Extract the [x, y] coordinate from the center of the cell holding the provided text.  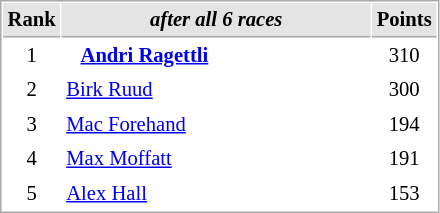
Rank [32, 20]
Points [404, 20]
3 [32, 124]
Mac Forehand [216, 124]
310 [404, 56]
300 [404, 90]
after all 6 races [216, 20]
Alex Hall [216, 194]
4 [32, 158]
Birk Ruud [216, 90]
Max Moffatt [216, 158]
5 [32, 194]
191 [404, 158]
1 [32, 56]
2 [32, 90]
194 [404, 124]
153 [404, 194]
Andri Ragettli [216, 56]
